Find where the given text appears and provide that cell's center as (X, Y) coordinate. 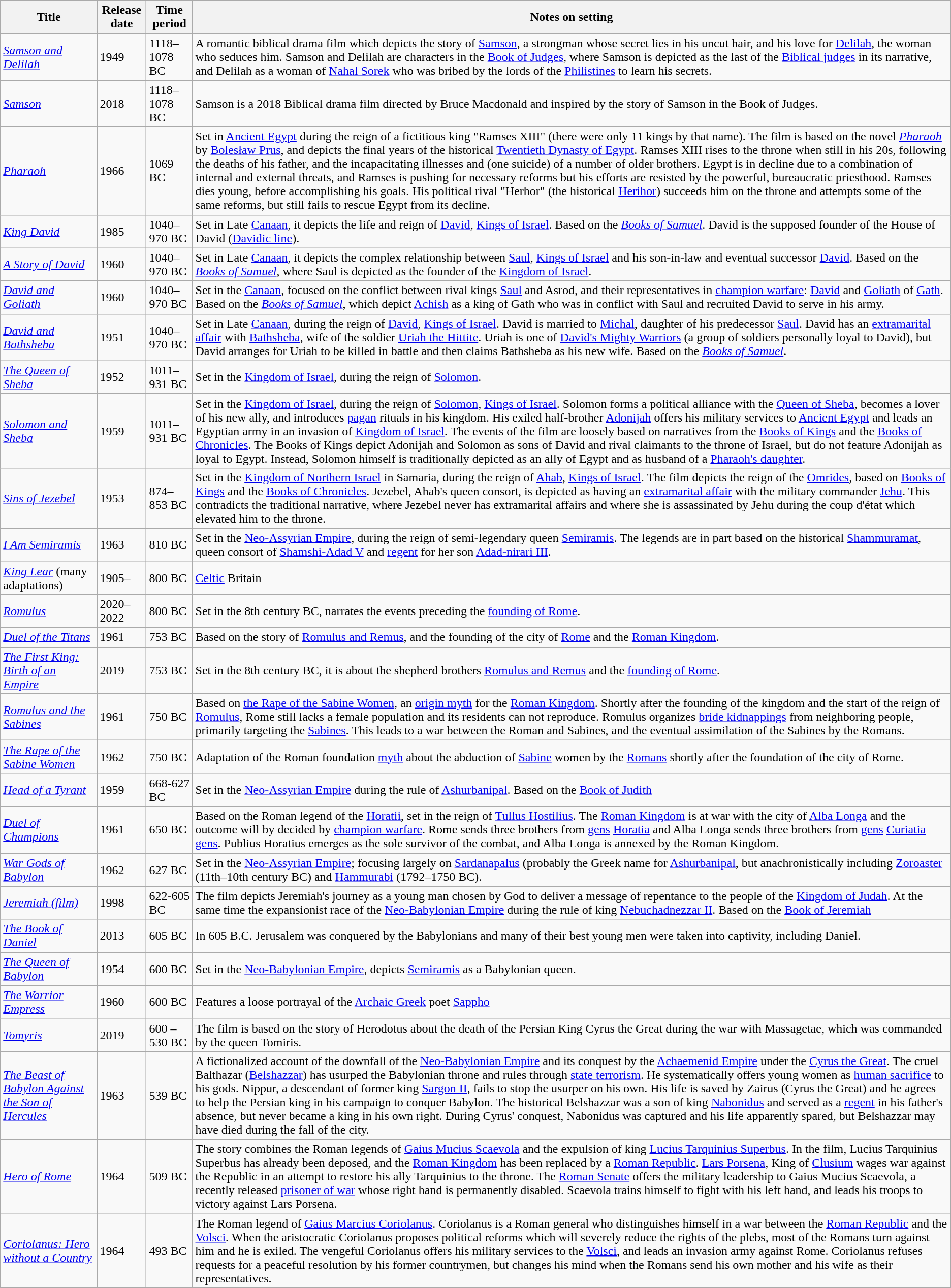
1952 (122, 377)
Set in the Neo-Babylonian Empire, depicts Semiramis as a Babylonian queen. (572, 969)
Duel of Champions (49, 830)
Sins of Jezebel (49, 498)
627 BC (170, 870)
Hero of Rome (49, 1176)
The First King: Birth of an Empire (49, 670)
1985 (122, 232)
In 605 B.C. Jerusalem was conquered by the Babylonians and many of their best young men were taken into captivity, including Daniel. (572, 936)
Adaptation of the Roman foundation myth about the abduction of Sabine women by the Romans shortly after the foundation of the city of Rome. (572, 757)
Pharaoh (49, 171)
2013 (122, 936)
Features a loose portrayal of the Archaic Greek poet Sappho (572, 1002)
Tomyris (49, 1035)
1998 (122, 903)
600 – 530 BC (170, 1035)
David and Goliath (49, 298)
The Queen of Babylon (49, 969)
1069 BC (170, 171)
Celtic Britain (572, 578)
Set in the 8th century BC, narrates the events preceding the founding of Rome. (572, 611)
539 BC (170, 1095)
Duel of the Titans (49, 637)
David and Bathsheba (49, 337)
The Book of Daniel (49, 936)
King David (49, 232)
1949 (122, 57)
Solomon and Sheba (49, 431)
Title (49, 17)
Samson (49, 104)
The Beast of Babylon Against the Son of Hercules (49, 1095)
650 BC (170, 830)
War Gods of Babylon (49, 870)
The Warrior Empress (49, 1002)
Time period (170, 17)
King Lear (many adaptations) (49, 578)
493 BC (170, 1251)
2018 (122, 104)
1954 (122, 969)
Set in the 8th century BC, it is about the shepherd brothers Romulus and Remus and the founding of Rome. (572, 670)
Set in the Kingdom of Israel, during the reign of Solomon. (572, 377)
Jeremiah (film) (49, 903)
1966 (122, 171)
1951 (122, 337)
509 BC (170, 1176)
Set in the Neo-Assyrian Empire during the rule of Ashurbanipal. Based on the Book of Judith (572, 790)
The Queen of Sheba (49, 377)
1953 (122, 498)
Romulus and the Sabines (49, 717)
874–853 BC (170, 498)
2020–2022 (122, 611)
Based on the story of Romulus and Remus, and the founding of the city of Rome and the Roman Kingdom. (572, 637)
Coriolanus: Hero without a Country (49, 1251)
A Story of David (49, 264)
Head of a Tyrant (49, 790)
622-605 BC (170, 903)
Samson is a 2018 Biblical drama film directed by Bruce Macdonald and inspired by the story of Samson in the Book of Judges. (572, 104)
Samson and Delilah (49, 57)
Release date (122, 17)
I Am Semiramis (49, 544)
810 BC (170, 544)
The Rape of the Sabine Women (49, 757)
668-627 BC (170, 790)
Notes on setting (572, 17)
Romulus (49, 611)
605 BC (170, 936)
1905– (122, 578)
